Extract the (x, y) coordinate from the center of the cell holding the provided text.  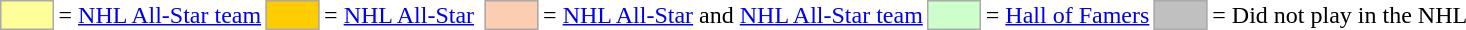
= NHL All-Star and NHL All-Star team (734, 15)
= NHL All-Star (400, 15)
= NHL All-Star team (160, 15)
= Hall of Famers (1068, 15)
